Scan for the cell matching the given text and deliver its (X, Y) coordinate at center. 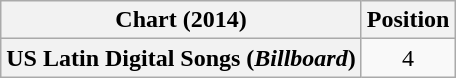
4 (408, 58)
Position (408, 20)
Chart (2014) (181, 20)
US Latin Digital Songs (Billboard) (181, 58)
